Search for the cell housing the specified text and yield its (x, y) center coordinate. 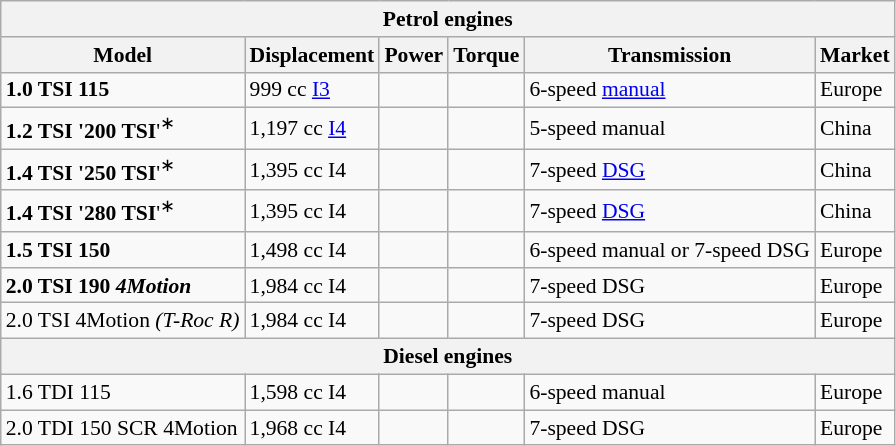
1,598 cc I4 (312, 392)
1,968 cc I4 (312, 428)
2.0 TSI 4Motion (T-Roc R) (123, 321)
Transmission (670, 55)
1.5 TSI 150 (123, 250)
999 cc I3 (312, 90)
5-speed manual (670, 128)
Petrol engines (448, 19)
2.0 TDI 150 SCR 4Motion (123, 428)
1,197 cc I4 (312, 128)
1.6 TDI 115 (123, 392)
Diesel engines (448, 357)
1.4 TSI '250 TSI'∗ (123, 170)
6-speed manual or 7-speed DSG (670, 250)
1,498 cc I4 (312, 250)
Power (414, 55)
1.4 TSI '280 TSI'∗ (123, 212)
1.0 TSI 115 (123, 90)
Torque (486, 55)
Market (855, 55)
1.2 TSI '200 TSI'∗ (123, 128)
Displacement (312, 55)
Model (123, 55)
2.0 TSI 190 4Motion (123, 286)
